Provide the [x, y] coordinate of the cell's center where the given text is located.  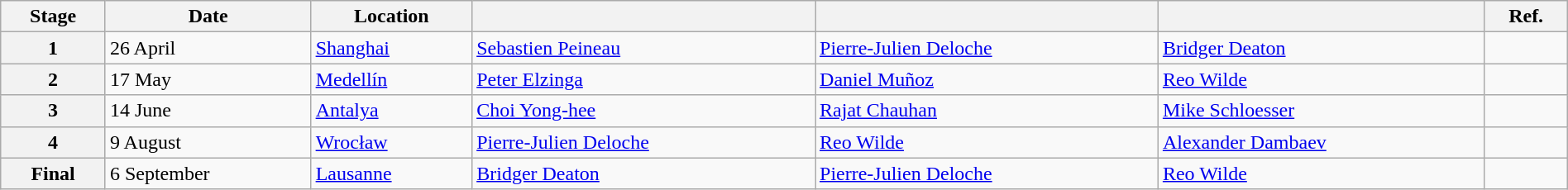
Peter Elzinga [643, 79]
Date [208, 17]
Choi Yong-hee [643, 111]
14 June [208, 111]
Location [392, 17]
3 [53, 111]
Medellín [392, 79]
Rajat Chauhan [987, 111]
Ref. [1526, 17]
4 [53, 142]
Shanghai [392, 48]
Stage [53, 17]
6 September [208, 173]
Wrocław [392, 142]
2 [53, 79]
26 April [208, 48]
Antalya [392, 111]
Mike Schloesser [1322, 111]
1 [53, 48]
17 May [208, 79]
Daniel Muñoz [987, 79]
9 August [208, 142]
Sebastien Peineau [643, 48]
Final [53, 173]
Alexander Dambaev [1322, 142]
Lausanne [392, 173]
